Identify which cell holds the provided text, then report its [x, y] central coordinate. 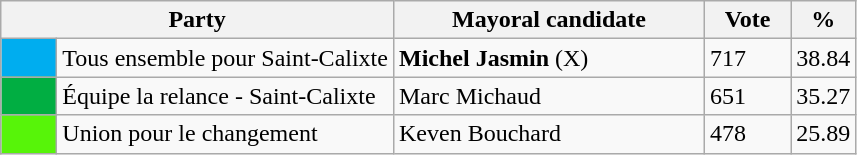
Équipe la relance - Saint-Calixte [226, 96]
35.27 [824, 96]
Tous ensemble pour Saint-Calixte [226, 58]
Keven Bouchard [548, 134]
25.89 [824, 134]
Union pour le changement [226, 134]
Mayoral candidate [548, 20]
Michel Jasmin (X) [548, 58]
651 [748, 96]
Party [198, 20]
% [824, 20]
478 [748, 134]
Vote [748, 20]
Marc Michaud [548, 96]
38.84 [824, 58]
717 [748, 58]
